Return [x, y] of the center of cell containing provided text 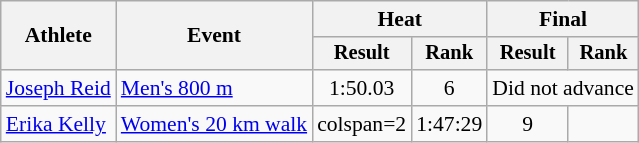
Joseph Reid [58, 88]
Women's 20 km walk [214, 124]
1:47:29 [449, 124]
Event [214, 36]
1:50.03 [362, 88]
colspan=2 [362, 124]
Heat [400, 19]
Did not advance [563, 88]
Athlete [58, 36]
9 [528, 124]
Final [563, 19]
Men's 800 m [214, 88]
6 [449, 88]
Erika Kelly [58, 124]
